Locate the cell with the specified text and output its (x, y) center coordinate. 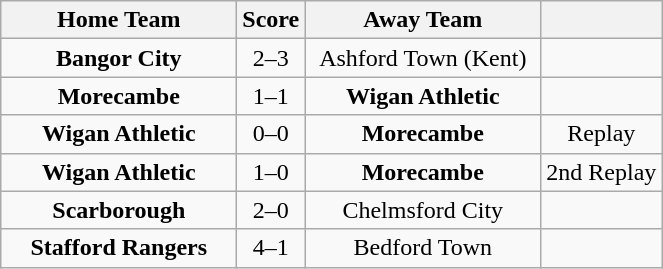
2nd Replay (602, 172)
Bangor City (119, 58)
Home Team (119, 20)
Scarborough (119, 210)
Chelmsford City (423, 210)
Away Team (423, 20)
Stafford Rangers (119, 248)
Replay (602, 134)
Bedford Town (423, 248)
0–0 (271, 134)
4–1 (271, 248)
Score (271, 20)
1–0 (271, 172)
1–1 (271, 96)
Ashford Town (Kent) (423, 58)
2–3 (271, 58)
2–0 (271, 210)
